Return [x, y] of the center of cell containing provided text 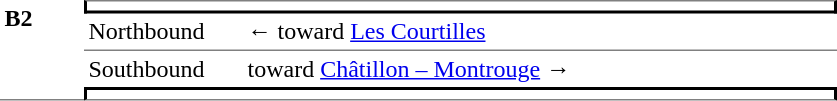
Southbound [164, 69]
toward Châtillon – Montrouge → [540, 69]
B2 [42, 50]
Northbound [164, 33]
← toward Les Courtilles [540, 33]
